From the cell containing the given text, extract its center point as [X, Y] coordinate. 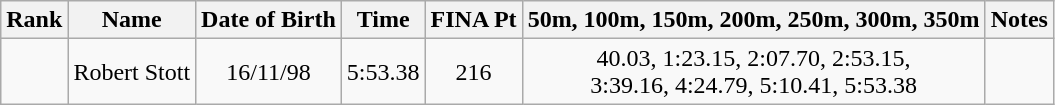
40.03, 1:23.15, 2:07.70, 2:53.15,3:39.16, 4:24.79, 5:10.41, 5:53.38 [754, 72]
Rank [34, 20]
Time [383, 20]
FINA Pt [474, 20]
Name [132, 20]
16/11/98 [269, 72]
5:53.38 [383, 72]
Robert Stott [132, 72]
Date of Birth [269, 20]
Notes [1019, 20]
50m, 100m, 150m, 200m, 250m, 300m, 350m [754, 20]
216 [474, 72]
